Return the [x, y] coordinate for the center point of the cell that contains the specified text.  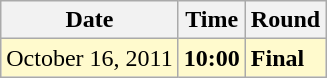
Final [285, 58]
October 16, 2011 [90, 58]
Round [285, 20]
10:00 [212, 58]
Time [212, 20]
Date [90, 20]
